Capture the cell that displays the provided text and extract its (X, Y) central coordinate. 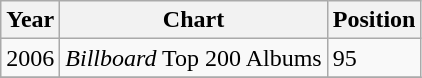
Chart (194, 20)
2006 (30, 58)
95 (374, 58)
Position (374, 20)
Billboard Top 200 Albums (194, 58)
Year (30, 20)
